Extract the (x, y) coordinate from the center of the cell holding the provided text.  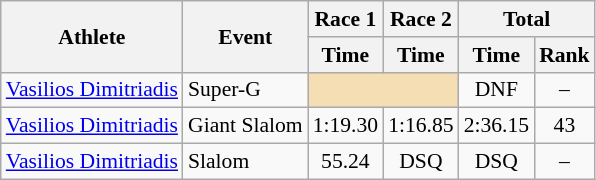
Slalom (246, 162)
Athlete (92, 36)
Race 1 (346, 19)
55.24 (346, 162)
1:16.85 (420, 126)
Rank (564, 55)
1:19.30 (346, 126)
Super-G (246, 90)
Race 2 (420, 19)
Event (246, 36)
Giant Slalom (246, 126)
43 (564, 126)
Total (527, 19)
DNF (496, 90)
2:36.15 (496, 126)
